Output the [x, y] coordinate of the center of the cell containing the given text.  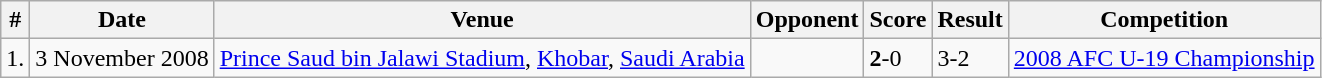
2-0 [898, 58]
Score [898, 20]
Venue [482, 20]
Date [122, 20]
# [16, 20]
Competition [1164, 20]
3-2 [970, 58]
Prince Saud bin Jalawi Stadium, Khobar, Saudi Arabia [482, 58]
Opponent [807, 20]
1. [16, 58]
3 November 2008 [122, 58]
Result [970, 20]
2008 AFC U-19 Championship [1164, 58]
